Capture the cell that displays the provided text and extract its (X, Y) central coordinate. 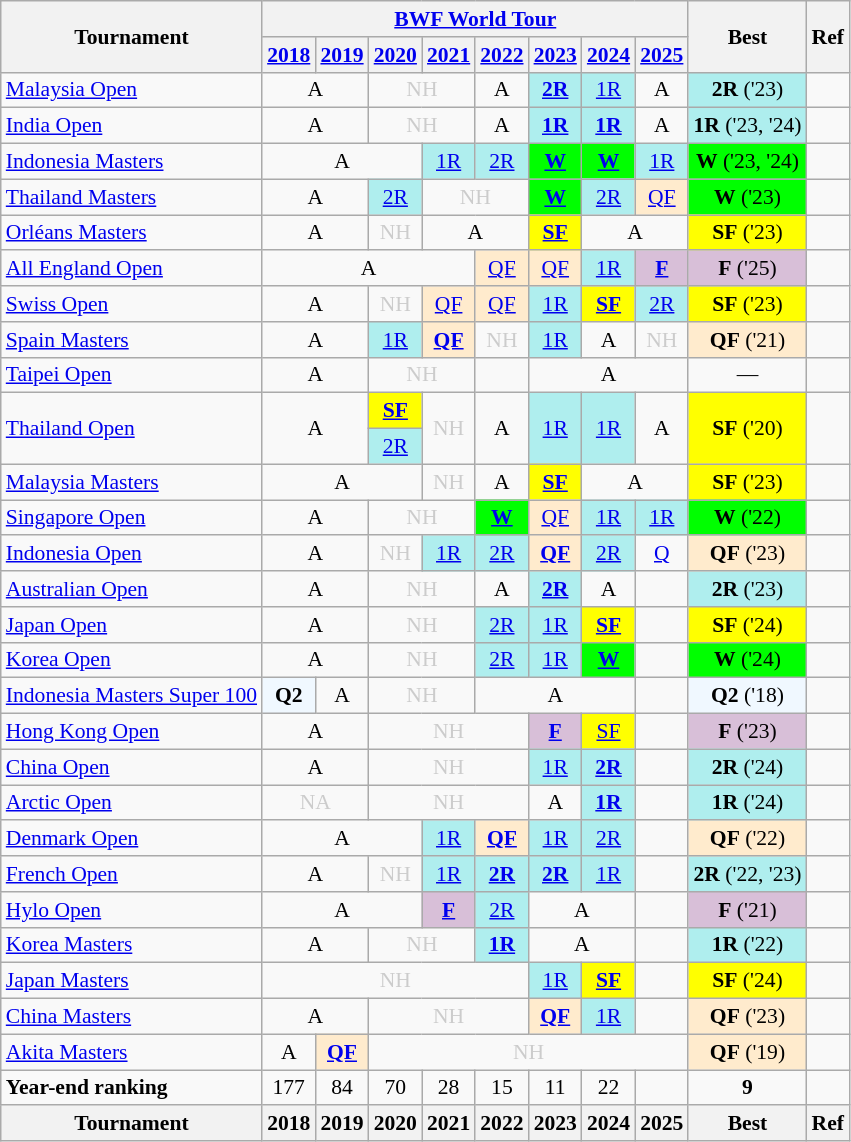
Indonesia Open (132, 554)
India Open (132, 126)
Indonesia Masters (132, 162)
84 (342, 1088)
W ('22) (747, 518)
Taipei Open (132, 375)
Singapore Open (132, 518)
F ('25) (747, 269)
Japan Masters (132, 981)
China Masters (132, 1017)
SF ('20) (747, 428)
28 (448, 1088)
QF ('21) (747, 340)
All England Open (132, 269)
Q2 (288, 696)
French Open (132, 874)
Swiss Open (132, 304)
Hylo Open (132, 910)
Denmark Open (132, 839)
70 (396, 1088)
Malaysia Open (132, 90)
W ('23, '24) (747, 162)
2R ('22, '23) (747, 874)
— (747, 375)
Year-end ranking (132, 1088)
Thailand Masters (132, 197)
Thailand Open (132, 428)
W ('23) (747, 197)
QF ('22) (747, 839)
Q (662, 554)
China Open (132, 767)
Akita Masters (132, 1052)
W ('24) (747, 660)
Japan Open (132, 625)
BWF World Tour (475, 19)
Spain Masters (132, 340)
9 (747, 1088)
Orléans Masters (132, 233)
Korea Masters (132, 945)
Australian Open (132, 589)
Q2 ('18) (747, 696)
F ('21) (747, 910)
15 (502, 1088)
Arctic Open (132, 803)
177 (288, 1088)
Korea Open (132, 660)
22 (608, 1088)
F ('23) (747, 732)
Malaysia Masters (132, 482)
Hong Kong Open (132, 732)
Indonesia Masters Super 100 (132, 696)
1R ('22) (747, 945)
1R ('24) (747, 803)
QF ('19) (747, 1052)
11 (556, 1088)
1R ('23, '24) (747, 126)
NA (316, 803)
2R ('24) (747, 767)
